Provide the [x, y] coordinate of the cell's center where the given text is located.  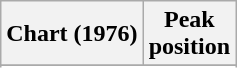
Peakposition [189, 34]
Chart (1976) [72, 34]
